Search for the cell housing the specified text and yield its (X, Y) center coordinate. 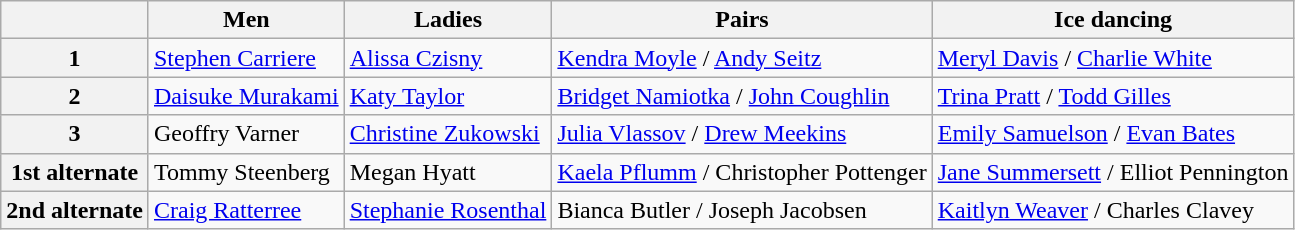
Emily Samuelson / Evan Bates (1113, 134)
Megan Hyatt (448, 172)
Christine Zukowski (448, 134)
Tommy Steenberg (246, 172)
Kaela Pflumm / Christopher Pottenger (742, 172)
Stephanie Rosenthal (448, 210)
Jane Summersett / Elliot Pennington (1113, 172)
Daisuke Murakami (246, 96)
Kendra Moyle / Andy Seitz (742, 58)
2 (75, 96)
3 (75, 134)
Stephen Carriere (246, 58)
Ladies (448, 20)
Craig Ratterree (246, 210)
Geoffry Varner (246, 134)
Pairs (742, 20)
Trina Pratt / Todd Gilles (1113, 96)
Julia Vlassov / Drew Meekins (742, 134)
Bianca Butler / Joseph Jacobsen (742, 210)
1st alternate (75, 172)
1 (75, 58)
2nd alternate (75, 210)
Alissa Czisny (448, 58)
Bridget Namiotka / John Coughlin (742, 96)
Meryl Davis / Charlie White (1113, 58)
Kaitlyn Weaver / Charles Clavey (1113, 210)
Men (246, 20)
Katy Taylor (448, 96)
Ice dancing (1113, 20)
